Extract the [X, Y] coordinate from the center of the cell holding the provided text.  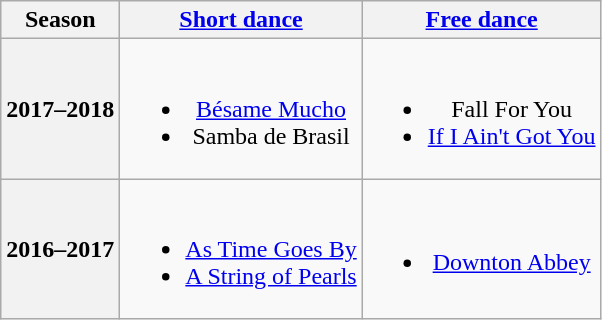
Downton Abbey [482, 249]
2017–2018 [60, 109]
Fall For You If I Ain't Got You [482, 109]
Short dance [241, 20]
Free dance [482, 20]
2016–2017 [60, 249]
Bésame Mucho Samba de Brasil [241, 109]
Season [60, 20]
As Time Goes By A String of Pearls [241, 249]
